Identify which cell holds the provided text, then report its [x, y] central coordinate. 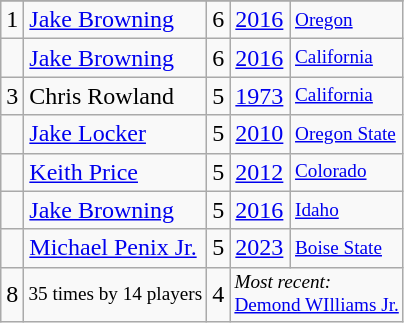
Michael Penix Jr. [116, 248]
Idaho [346, 210]
3 [12, 96]
1 [12, 20]
Most recent:Demond WIlliams Jr. [317, 294]
35 times by 14 players [116, 294]
2010 [260, 134]
Colorado [346, 172]
Jake Locker [116, 134]
8 [12, 294]
Boise State [346, 248]
1973 [260, 96]
Chris Rowland [116, 96]
4 [218, 294]
Oregon State [346, 134]
2012 [260, 172]
Keith Price [116, 172]
Oregon [346, 20]
2023 [260, 248]
